Extract the (X, Y) coordinate from the center of the cell holding the provided text.  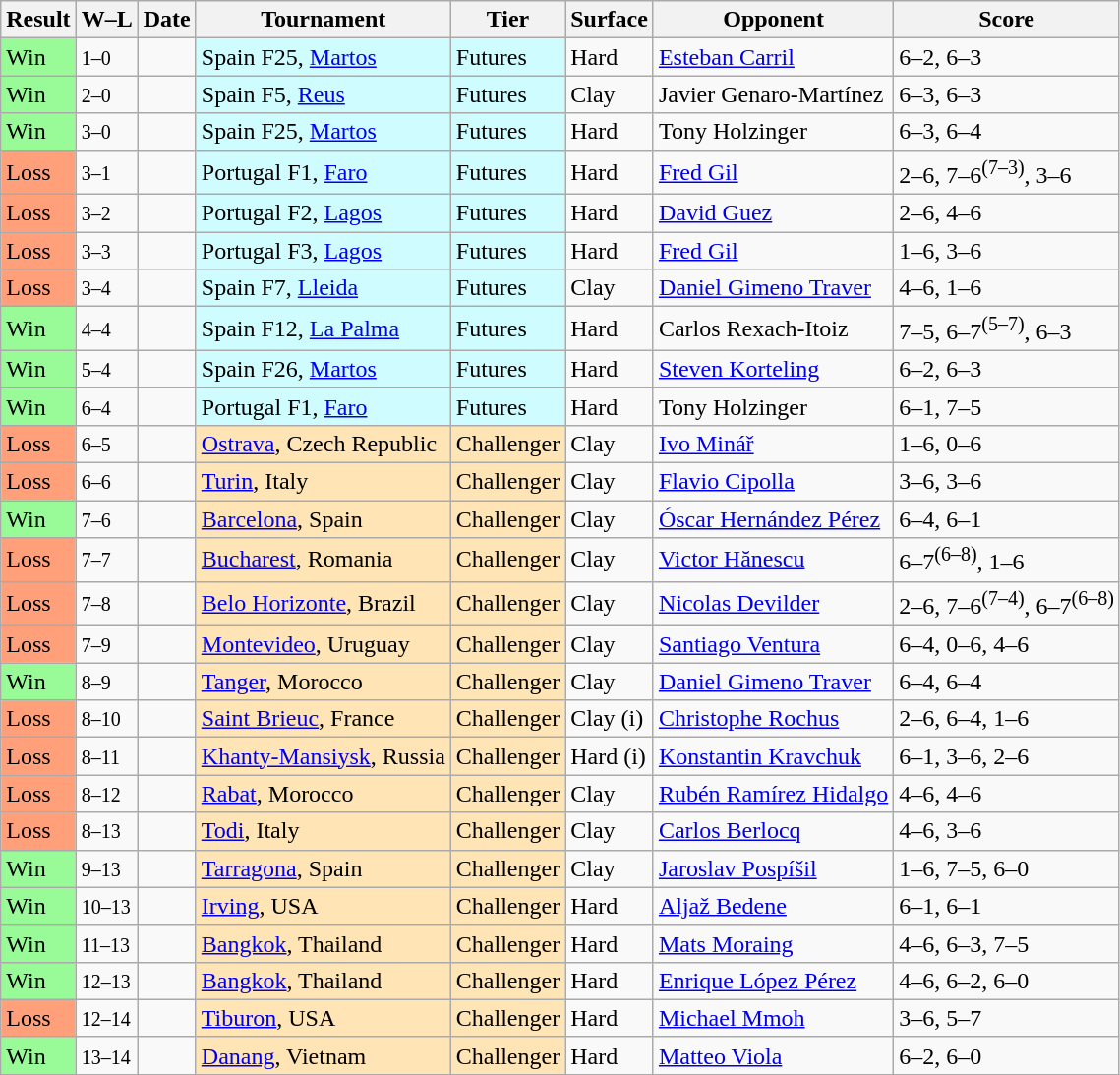
Montevideo, Uruguay (323, 644)
Score (1007, 20)
4–4 (106, 328)
6–4, 6–1 (1007, 519)
Danang, Vietnam (323, 1055)
Michael Mmoh (773, 1018)
Bucharest, Romania (323, 561)
6–1, 3–6, 2–6 (1007, 756)
Santiago Ventura (773, 644)
Clay (i) (610, 719)
Opponent (773, 20)
Mats Moraing (773, 943)
4–6, 6–2, 6–0 (1007, 981)
W–L (106, 20)
Surface (610, 20)
Victor Hănescu (773, 561)
Konstantin Kravchuk (773, 756)
Matteo Viola (773, 1055)
Spain F26, Martos (323, 369)
Spain F7, Lleida (323, 288)
1–6, 0–6 (1007, 444)
8–9 (106, 682)
Todi, Italy (323, 831)
Spain F5, Reus (323, 94)
3–4 (106, 288)
1–6, 3–6 (1007, 251)
Barcelona, Spain (323, 519)
Hard (i) (610, 756)
4–6, 4–6 (1007, 794)
Tanger, Morocco (323, 682)
7–8 (106, 604)
4–6, 1–6 (1007, 288)
Steven Korteling (773, 369)
6–1, 7–5 (1007, 406)
6–6 (106, 481)
6–5 (106, 444)
Christophe Rochus (773, 719)
9–13 (106, 868)
Óscar Hernández Pérez (773, 519)
Date (167, 20)
Irving, USA (323, 906)
Belo Horizonte, Brazil (323, 604)
Portugal F2, Lagos (323, 213)
3–6, 3–6 (1007, 481)
6–4 (106, 406)
3–0 (106, 132)
Tournament (323, 20)
6–2, 6–0 (1007, 1055)
Saint Brieuc, France (323, 719)
2–6, 6–4, 1–6 (1007, 719)
2–6, 7–6(7–4), 6–7(6–8) (1007, 604)
7–9 (106, 644)
Result (38, 20)
Carlos Rexach-Itoiz (773, 328)
12–14 (106, 1018)
6–1, 6–1 (1007, 906)
Aljaž Bedene (773, 906)
Nicolas Devilder (773, 604)
Javier Genaro-Martínez (773, 94)
8–12 (106, 794)
3–2 (106, 213)
Rubén Ramírez Hidalgo (773, 794)
3–3 (106, 251)
David Guez (773, 213)
6–4, 6–4 (1007, 682)
Tiburon, USA (323, 1018)
4–6, 3–6 (1007, 831)
2–6, 4–6 (1007, 213)
13–14 (106, 1055)
10–13 (106, 906)
8–13 (106, 831)
6–3, 6–4 (1007, 132)
1–6, 7–5, 6–0 (1007, 868)
7–7 (106, 561)
8–11 (106, 756)
5–4 (106, 369)
12–13 (106, 981)
8–10 (106, 719)
Tier (507, 20)
Ivo Minář (773, 444)
Turin, Italy (323, 481)
Portugal F3, Lagos (323, 251)
3–1 (106, 173)
Ostrava, Czech Republic (323, 444)
Khanty-Mansiysk, Russia (323, 756)
Jaroslav Pospíšil (773, 868)
6–7(6–8), 1–6 (1007, 561)
2–6, 7–6(7–3), 3–6 (1007, 173)
2–0 (106, 94)
7–6 (106, 519)
7–5, 6–7(5–7), 6–3 (1007, 328)
6–3, 6–3 (1007, 94)
1–0 (106, 57)
11–13 (106, 943)
Carlos Berlocq (773, 831)
Esteban Carril (773, 57)
Tarragona, Spain (323, 868)
6–4, 0–6, 4–6 (1007, 644)
Spain F12, La Palma (323, 328)
3–6, 5–7 (1007, 1018)
Rabat, Morocco (323, 794)
Flavio Cipolla (773, 481)
4–6, 6–3, 7–5 (1007, 943)
Enrique López Pérez (773, 981)
